Search for the cell housing the specified text and yield its (X, Y) center coordinate. 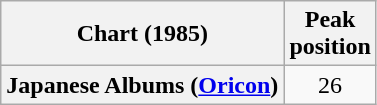
26 (330, 85)
Peak position (330, 34)
Japanese Albums (Oricon) (142, 85)
Chart (1985) (142, 34)
